Extract the [X, Y] coordinate from the center of the cell holding the provided text.  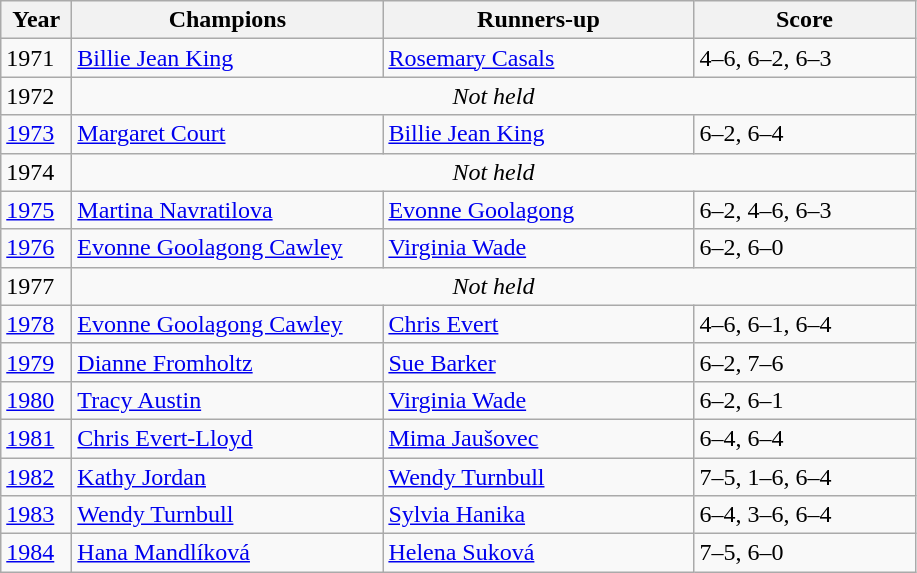
Champions [228, 20]
Dianne Fromholtz [228, 362]
7–5, 6–0 [804, 553]
Rosemary Casals [538, 58]
Chris Evert [538, 324]
6–2, 6–0 [804, 248]
Runners-up [538, 20]
Year [36, 20]
1972 [36, 96]
Margaret Court [228, 134]
Kathy Jordan [228, 477]
Sue Barker [538, 362]
Evonne Goolagong [538, 210]
Hana Mandlíková [228, 553]
6–2, 6–4 [804, 134]
Chris Evert-Lloyd [228, 438]
6–4, 6–4 [804, 438]
6–4, 3–6, 6–4 [804, 515]
1976 [36, 248]
1984 [36, 553]
1982 [36, 477]
1977 [36, 286]
Helena Suková [538, 553]
6–2, 6–1 [804, 400]
1975 [36, 210]
1973 [36, 134]
6–2, 4–6, 6–3 [804, 210]
1974 [36, 172]
Mima Jaušovec [538, 438]
1981 [36, 438]
1971 [36, 58]
Score [804, 20]
1983 [36, 515]
7–5, 1–6, 6–4 [804, 477]
1978 [36, 324]
6–2, 7–6 [804, 362]
1980 [36, 400]
4–6, 6–2, 6–3 [804, 58]
4–6, 6–1, 6–4 [804, 324]
Tracy Austin [228, 400]
Martina Navratilova [228, 210]
1979 [36, 362]
Sylvia Hanika [538, 515]
